Determine the (x, y) coordinate at the center of the cell enclosing the given text.  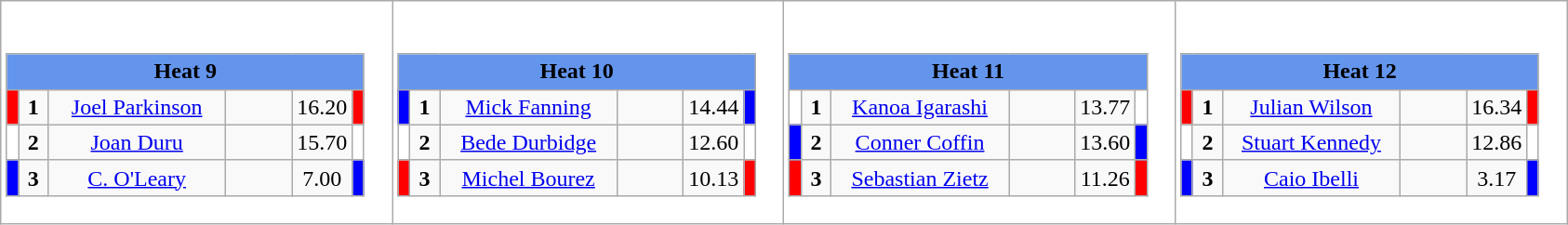
Caio Ibelli (1311, 178)
Sebastian Zietz (921, 178)
Bede Durbidge (528, 142)
Mick Fanning (528, 107)
15.70 (322, 142)
14.44 (714, 107)
11.26 (1105, 178)
16.34 (1497, 107)
16.20 (322, 107)
Stuart Kennedy (1311, 142)
Heat 11 (968, 72)
C. O'Leary (138, 178)
Heat 9 (185, 72)
13.60 (1105, 142)
Heat 12 (1360, 72)
Michel Bourez (528, 178)
Julian Wilson (1311, 107)
Conner Coffin (921, 142)
7.00 (322, 178)
Joan Duru (138, 142)
13.77 (1105, 107)
Heat 11 1 Kanoa Igarashi 13.77 2 Conner Coffin 13.60 3 Sebastian Zietz 11.26 (980, 112)
Heat 9 1 Joel Parkinson 16.20 2 Joan Duru 15.70 3 C. O'Leary 7.00 (197, 112)
3.17 (1497, 178)
12.86 (1497, 142)
Heat 10 1 Mick Fanning 14.44 2 Bede Durbidge 12.60 3 Michel Bourez 10.13 (588, 112)
Joel Parkinson (138, 107)
Kanoa Igarashi (921, 107)
12.60 (714, 142)
Heat 12 1 Julian Wilson 16.34 2 Stuart Kennedy 12.86 3 Caio Ibelli 3.17 (1371, 112)
Heat 10 (577, 72)
10.13 (714, 178)
